Output the [x, y] coordinate of the center of the cell containing the given text.  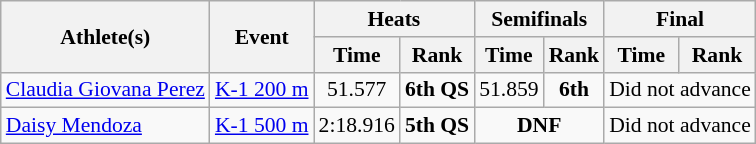
5th QS [437, 126]
Final [680, 19]
2:18.916 [357, 126]
6th QS [437, 90]
Claudia Giovana Perez [106, 90]
6th [574, 90]
Heats [394, 19]
51.859 [508, 90]
Semifinals [539, 19]
DNF [539, 126]
51.577 [357, 90]
K-1 200 m [262, 90]
Athlete(s) [106, 36]
K-1 500 m [262, 126]
Daisy Mendoza [106, 126]
Event [262, 36]
